Scan for the cell matching the given text and deliver its (X, Y) coordinate at center. 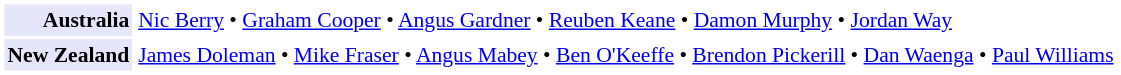
Nic Berry • Graham Cooper • Angus Gardner • Reuben Keane • Damon Murphy • Jordan Way (626, 20)
Australia (68, 20)
James Doleman • Mike Fraser • Angus Mabey • Ben O'Keeffe • Brendon Pickerill • Dan Waenga • Paul Williams (626, 55)
New Zealand (68, 55)
